For the text-containing cell, return its midpoint in (X, Y) coordinate format. 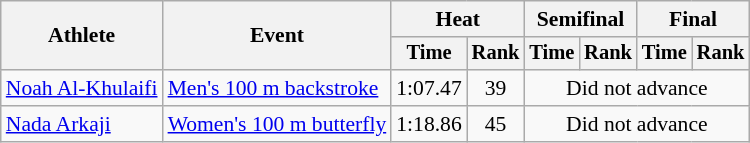
Men's 100 m backstroke (278, 88)
Athlete (82, 36)
Semifinal (580, 19)
Women's 100 m butterfly (278, 124)
Noah Al-Khulaifi (82, 88)
Final (693, 19)
39 (496, 88)
Nada Arkaji (82, 124)
Heat (458, 19)
Event (278, 36)
1:07.47 (428, 88)
45 (496, 124)
1:18.86 (428, 124)
